Output the [X, Y] coordinate of the center of the cell containing the given text.  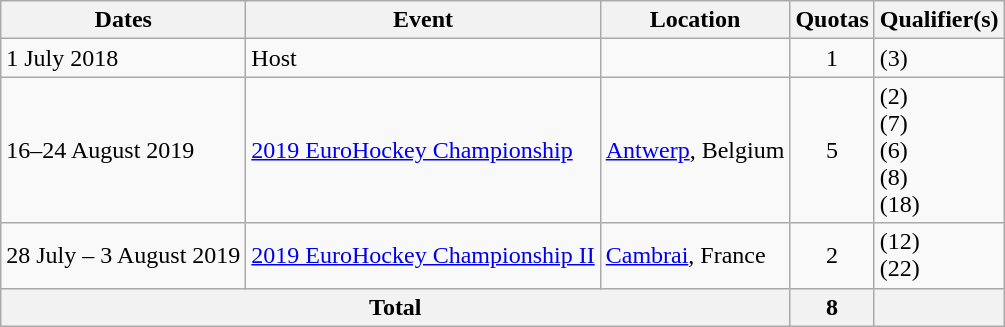
Host [423, 58]
16–24 August 2019 [124, 150]
(3) [939, 58]
Dates [124, 20]
1 July 2018 [124, 58]
Event [423, 20]
Total [396, 307]
(2) (7) (6) (8) (18) [939, 150]
2019 EuroHockey Championship II [423, 256]
Location [695, 20]
Cambrai, France [695, 256]
2019 EuroHockey Championship [423, 150]
2 [832, 256]
Antwerp, Belgium [695, 150]
28 July – 3 August 2019 [124, 256]
Quotas [832, 20]
Qualifier(s) [939, 20]
5 [832, 150]
(12) (22) [939, 256]
8 [832, 307]
1 [832, 58]
